Search for the cell housing the specified text and yield its [x, y] center coordinate. 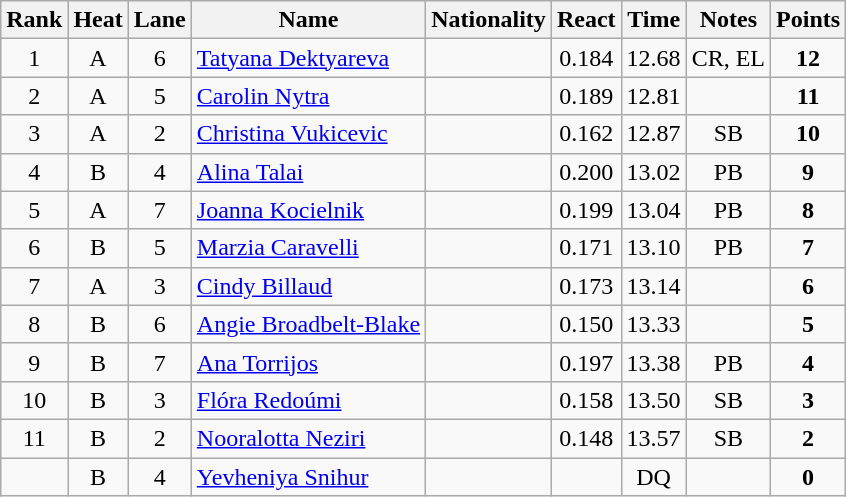
13.14 [654, 286]
Nooralotta Neziri [308, 438]
0.197 [586, 362]
0.173 [586, 286]
Heat [98, 20]
12 [808, 58]
Tatyana Dektyareva [308, 58]
Notes [728, 20]
0.199 [586, 210]
0 [808, 477]
Cindy Billaud [308, 286]
Christina Vukicevic [308, 134]
1 [34, 58]
0.150 [586, 324]
Angie Broadbelt-Blake [308, 324]
13.10 [654, 248]
Lane [160, 20]
0.200 [586, 172]
Alina Talai [308, 172]
0.189 [586, 96]
13.50 [654, 400]
Joanna Kocielnik [308, 210]
13.33 [654, 324]
13.02 [654, 172]
Name [308, 20]
DQ [654, 477]
13.57 [654, 438]
12.87 [654, 134]
Yevheniya Snihur [308, 477]
Carolin Nytra [308, 96]
13.04 [654, 210]
Rank [34, 20]
React [586, 20]
0.148 [586, 438]
0.162 [586, 134]
0.184 [586, 58]
Points [808, 20]
Nationality [489, 20]
13.38 [654, 362]
12.68 [654, 58]
CR, EL [728, 58]
Ana Torrijos [308, 362]
12.81 [654, 96]
Marzia Caravelli [308, 248]
0.158 [586, 400]
0.171 [586, 248]
Flóra Redoúmi [308, 400]
Time [654, 20]
